Detect which cell encompasses the target text, then output its [x, y] center coordinate. 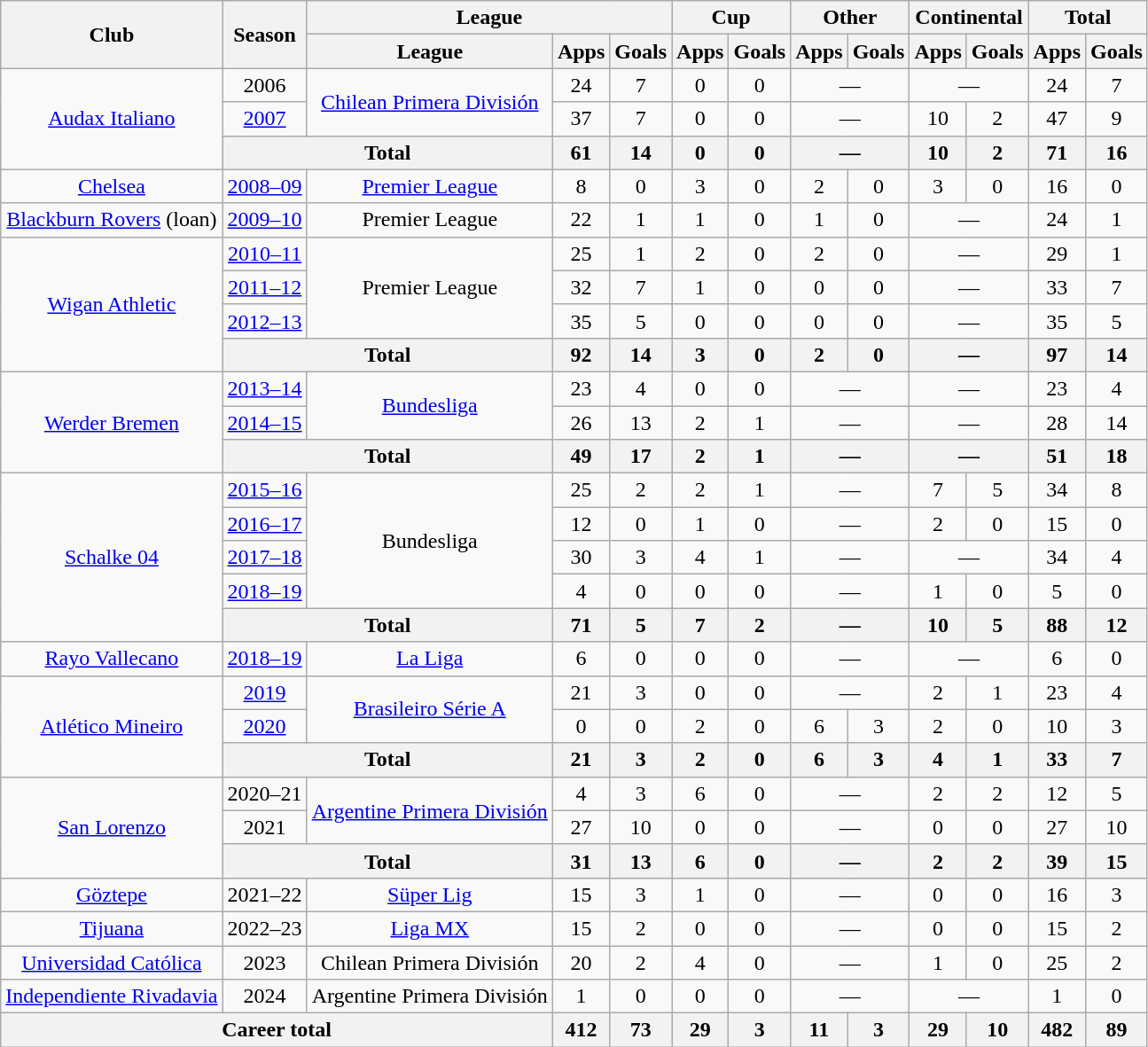
51 [1057, 457]
2016–17 [264, 524]
412 [581, 1030]
2007 [264, 119]
Süper Lig [429, 895]
2014–15 [264, 423]
47 [1057, 119]
Season [264, 35]
2009–10 [264, 220]
32 [581, 287]
Career total [277, 1030]
61 [581, 152]
Brasileiro Série A [429, 709]
Club [112, 35]
2022–23 [264, 928]
2011–12 [264, 287]
88 [1057, 625]
2012–13 [264, 321]
Cup [731, 18]
2019 [264, 692]
Rayo Vallecano [112, 659]
2020–21 [264, 793]
La Liga [429, 659]
Continental [969, 18]
2006 [264, 85]
Atlético Mineiro [112, 726]
Universidad Católica [112, 962]
2017–18 [264, 558]
Werder Bremen [112, 422]
22 [581, 220]
9 [1117, 119]
Tijuana [112, 928]
Other [850, 18]
Audax Italiano [112, 119]
30 [581, 558]
Blackburn Rovers (loan) [112, 220]
2010–11 [264, 254]
2021 [264, 827]
2023 [264, 962]
San Lorenzo [112, 827]
31 [581, 861]
73 [641, 1030]
Independiente Rivadavia [112, 996]
2021–22 [264, 895]
Wigan Athletic [112, 304]
Chelsea [112, 186]
17 [641, 457]
49 [581, 457]
18 [1117, 457]
92 [581, 355]
28 [1057, 423]
97 [1057, 355]
Göztepe [112, 895]
482 [1057, 1030]
39 [1057, 861]
Schalke 04 [112, 558]
2008–09 [264, 186]
20 [581, 962]
2015–16 [264, 490]
2013–14 [264, 388]
Liga MX [429, 928]
26 [581, 423]
2024 [264, 996]
11 [819, 1030]
89 [1117, 1030]
37 [581, 119]
2020 [264, 726]
